Return (X, Y) of the center of cell containing provided text 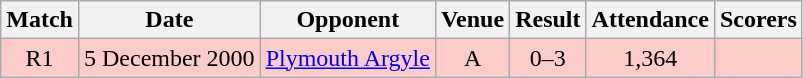
Date (169, 20)
R1 (40, 58)
Attendance (650, 20)
0–3 (548, 58)
Scorers (758, 20)
Result (548, 20)
Venue (472, 20)
Match (40, 20)
5 December 2000 (169, 58)
Plymouth Argyle (348, 58)
1,364 (650, 58)
Opponent (348, 20)
A (472, 58)
